Locate the cell with the specified text and output its (x, y) center coordinate. 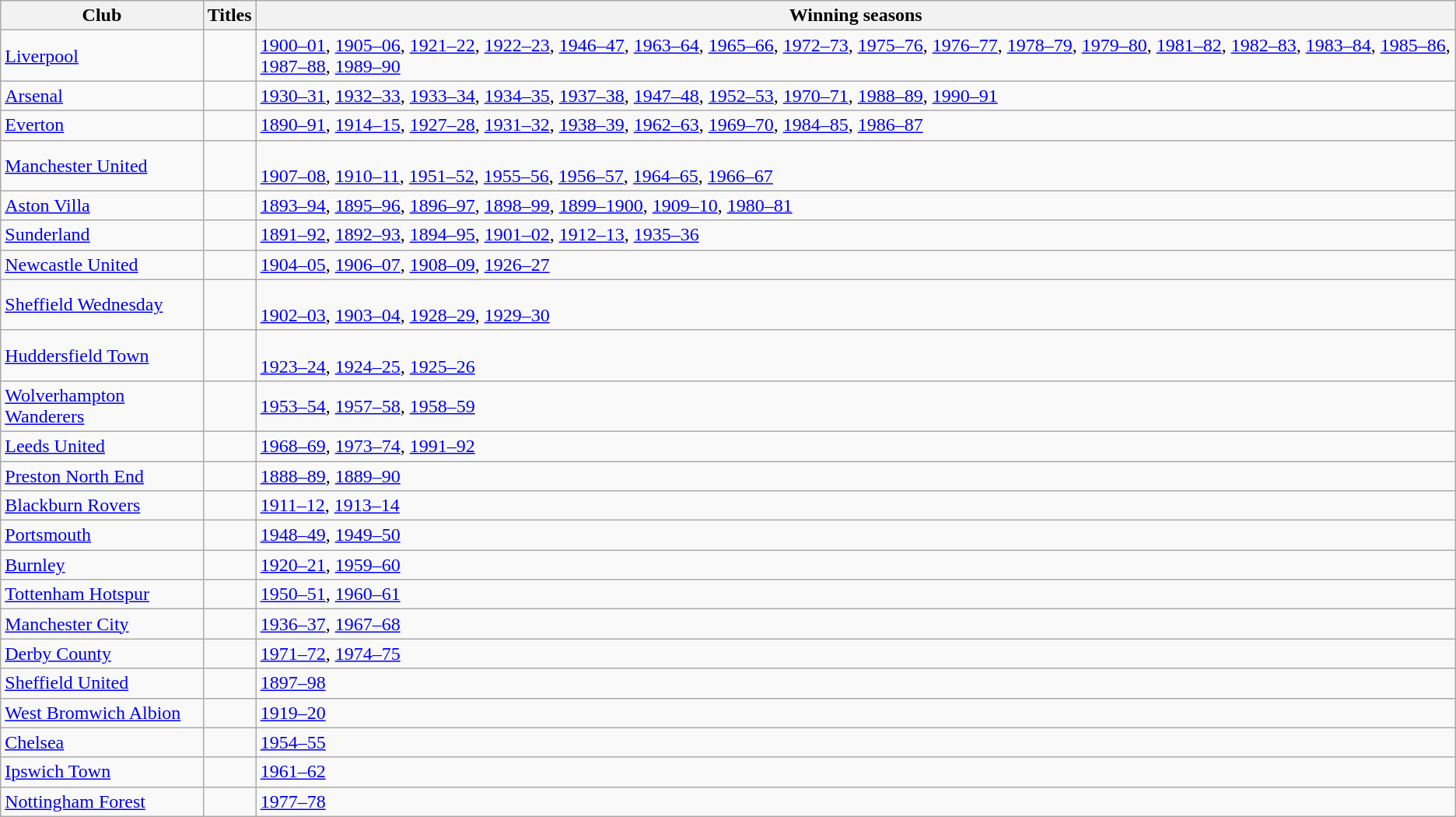
1948–49, 1949–50 (856, 535)
1930–31, 1932–33, 1933–34, 1934–35, 1937–38, 1947–48, 1952–53, 1970–71, 1988–89, 1990–91 (856, 96)
Leeds United (102, 446)
Preston North End (102, 475)
1893–94, 1895–96, 1896–97, 1898–99, 1899–1900, 1909–10, 1980–81 (856, 205)
Tottenham Hotspur (102, 594)
1920–21, 1959–60 (856, 565)
1904–05, 1906–07, 1908–09, 1926–27 (856, 265)
Liverpool (102, 56)
1888–89, 1889–90 (856, 475)
West Bromwich Albion (102, 713)
1897–98 (856, 683)
Burnley (102, 565)
Derby County (102, 654)
Chelsea (102, 742)
Newcastle United (102, 265)
1907–08, 1910–11, 1951–52, 1955–56, 1956–57, 1964–65, 1966–67 (856, 165)
1968–69, 1973–74, 1991–92 (856, 446)
1953–54, 1957–58, 1958–59 (856, 406)
Portsmouth (102, 535)
Club (102, 16)
1961–62 (856, 772)
1919–20 (856, 713)
1911–12, 1913–14 (856, 506)
1954–55 (856, 742)
1977–78 (856, 801)
Sheffield Wednesday (102, 305)
Sunderland (102, 235)
Ipswich Town (102, 772)
Titles (229, 16)
1890–91, 1914–15, 1927–28, 1931–32, 1938–39, 1962–63, 1969–70, 1984–85, 1986–87 (856, 125)
Huddersfield Town (102, 355)
Blackburn Rovers (102, 506)
Arsenal (102, 96)
Manchester United (102, 165)
Winning seasons (856, 16)
Aston Villa (102, 205)
Sheffield United (102, 683)
1950–51, 1960–61 (856, 594)
1971–72, 1974–75 (856, 654)
Manchester City (102, 624)
1902–03, 1903–04, 1928–29, 1929–30 (856, 305)
1923–24, 1924–25, 1925–26 (856, 355)
Wolverhampton Wanderers (102, 406)
1936–37, 1967–68 (856, 624)
Nottingham Forest (102, 801)
1891–92, 1892–93, 1894–95, 1901–02, 1912–13, 1935–36 (856, 235)
Everton (102, 125)
